Provide the (X, Y) coordinate of the cell's center where the given text is located.  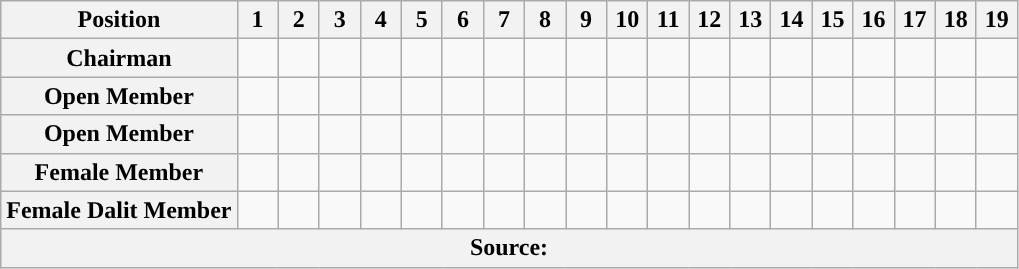
Position (119, 20)
9 (586, 20)
5 (422, 20)
8 (544, 20)
3 (340, 20)
7 (504, 20)
12 (710, 20)
14 (792, 20)
1 (258, 20)
Source: (509, 248)
16 (874, 20)
Chairman (119, 58)
13 (750, 20)
11 (668, 20)
19 (996, 20)
15 (832, 20)
6 (462, 20)
4 (380, 20)
Female Member (119, 172)
17 (914, 20)
2 (298, 20)
Female Dalit Member (119, 210)
18 (956, 20)
10 (628, 20)
